Determine the (x, y) coordinate at the center of the cell enclosing the given text.  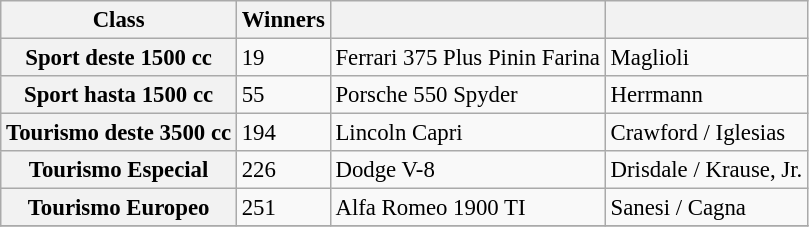
194 (283, 133)
19 (283, 58)
Dodge V-8 (468, 170)
Drisdale / Krause, Jr. (706, 170)
Sport deste 1500 cc (119, 58)
Tourismo Europeo (119, 208)
Winners (283, 20)
Sport hasta 1500 cc (119, 95)
251 (283, 208)
Tourismo Especial (119, 170)
Herrmann (706, 95)
Crawford / Iglesias (706, 133)
226 (283, 170)
Ferrari 375 Plus Pinin Farina (468, 58)
Maglioli (706, 58)
55 (283, 95)
Tourismo deste 3500 cc (119, 133)
Alfa Romeo 1900 TI (468, 208)
Lincoln Capri (468, 133)
Sanesi / Cagna (706, 208)
Porsche 550 Spyder (468, 95)
Class (119, 20)
